Determine the [X, Y] coordinate at the center of the cell enclosing the given text.  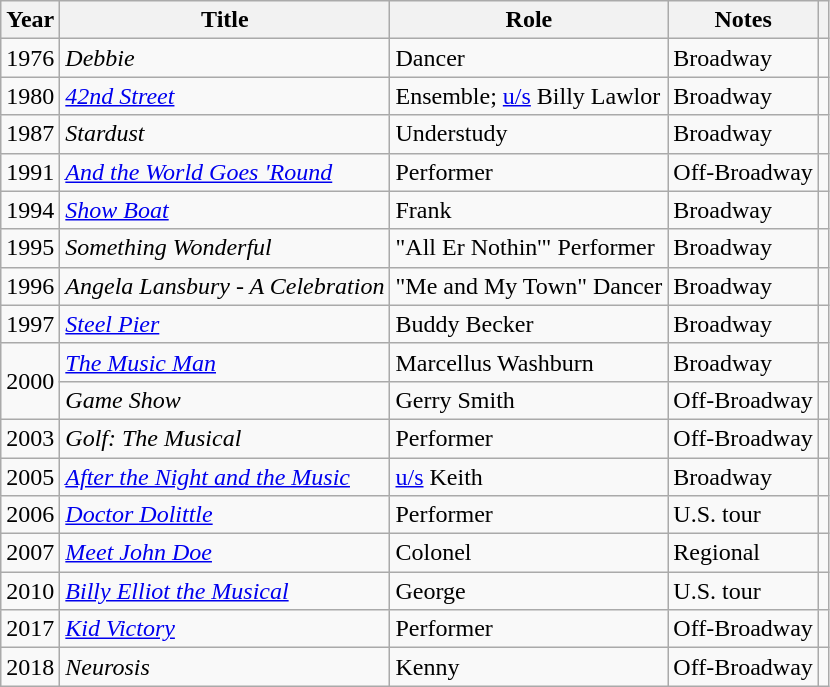
And the World Goes 'Round [225, 172]
Angela Lansbury - A Celebration [225, 286]
George [529, 591]
2018 [30, 667]
Debbie [225, 58]
Steel Pier [225, 324]
Marcellus Washburn [529, 362]
2003 [30, 438]
Notes [744, 20]
2010 [30, 591]
1976 [30, 58]
2005 [30, 477]
Billy Elliot the Musical [225, 591]
42nd Street [225, 96]
2007 [30, 553]
"Me and My Town" Dancer [529, 286]
Regional [744, 553]
Buddy Becker [529, 324]
2017 [30, 629]
Doctor Dolittle [225, 515]
u/s Keith [529, 477]
1987 [30, 134]
Ensemble; u/s Billy Lawlor [529, 96]
Title [225, 20]
Something Wonderful [225, 248]
2006 [30, 515]
1994 [30, 210]
After the Night and the Music [225, 477]
Kid Victory [225, 629]
Stardust [225, 134]
1995 [30, 248]
Neurosis [225, 667]
Year [30, 20]
Show Boat [225, 210]
Meet John Doe [225, 553]
Colonel [529, 553]
2000 [30, 381]
1997 [30, 324]
Game Show [225, 400]
Understudy [529, 134]
The Music Man [225, 362]
1991 [30, 172]
Kenny [529, 667]
Frank [529, 210]
"All Er Nothin'" Performer [529, 248]
Role [529, 20]
Golf: The Musical [225, 438]
1980 [30, 96]
1996 [30, 286]
Gerry Smith [529, 400]
Dancer [529, 58]
